Identify which cell holds the provided text, then report its [x, y] central coordinate. 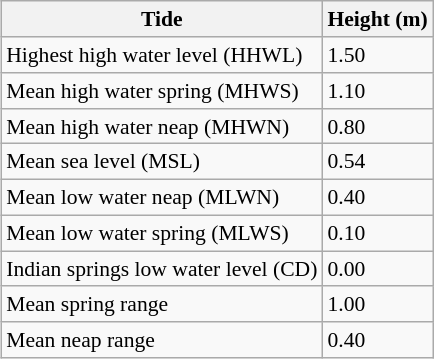
Mean high water neap (MHWN) [162, 126]
0.54 [377, 162]
Indian springs low water level (CD) [162, 269]
Mean neap range [162, 340]
Mean sea level (MSL) [162, 162]
0.00 [377, 269]
Highest high water level (HHWL) [162, 55]
1.10 [377, 91]
Mean low water spring (MLWS) [162, 233]
0.10 [377, 233]
0.80 [377, 126]
1.00 [377, 304]
1.50 [377, 55]
Mean spring range [162, 304]
Mean high water spring (MHWS) [162, 91]
Height (m) [377, 19]
Tide [162, 19]
Mean low water neap (MLWN) [162, 197]
